Output the (x, y) coordinate of the center of the cell containing the given text.  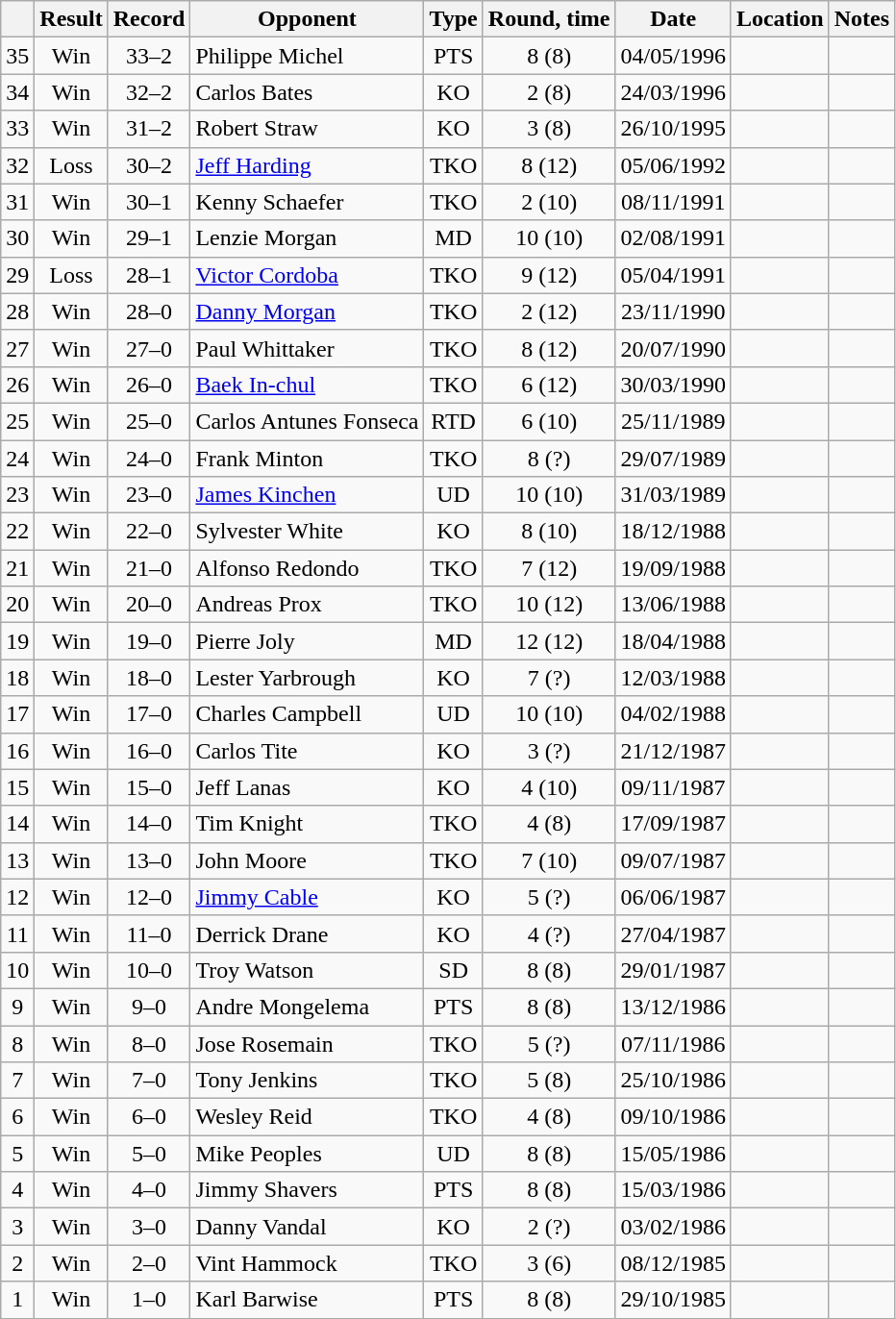
12–0 (149, 897)
6 (10) (549, 421)
23–0 (149, 495)
04/02/1988 (673, 714)
03/02/1986 (673, 1227)
18/12/1988 (673, 532)
Lenzie Morgan (308, 238)
07/11/1986 (673, 1043)
20/07/1990 (673, 348)
1 (17, 1300)
26/10/1995 (673, 129)
20 (17, 605)
5–0 (149, 1154)
29/07/1989 (673, 459)
15/03/1986 (673, 1190)
2–0 (149, 1263)
2 (8) (549, 92)
27–0 (149, 348)
17/09/1987 (673, 824)
05/06/1992 (673, 165)
22 (17, 532)
25/10/1986 (673, 1081)
Baek In-chul (308, 385)
9 (12) (549, 275)
35 (17, 56)
32–2 (149, 92)
02/08/1991 (673, 238)
17–0 (149, 714)
4 (17, 1190)
Opponent (308, 19)
4–0 (149, 1190)
Location (780, 19)
Kenny Schaefer (308, 202)
2 (10) (549, 202)
3 (17, 1227)
Victor Cordoba (308, 275)
2 (17, 1263)
Troy Watson (308, 970)
27/04/1987 (673, 933)
10 (17, 970)
Date (673, 19)
25 (17, 421)
14–0 (149, 824)
3 (6) (549, 1263)
19/09/1988 (673, 568)
Pierre Joly (308, 641)
18–0 (149, 678)
09/10/1986 (673, 1117)
26–0 (149, 385)
Alfonso Redondo (308, 568)
18 (17, 678)
24 (17, 459)
SD (454, 970)
28–0 (149, 311)
13/06/1988 (673, 605)
29/10/1985 (673, 1300)
33–2 (149, 56)
Lester Yarbrough (308, 678)
10 (12) (549, 605)
20–0 (149, 605)
10–0 (149, 970)
14 (17, 824)
Result (71, 19)
4 (10) (549, 787)
Jimmy Cable (308, 897)
05/04/1991 (673, 275)
23 (17, 495)
09/11/1987 (673, 787)
7 (10) (549, 860)
15/05/1986 (673, 1154)
5 (8) (549, 1081)
27 (17, 348)
4 (?) (549, 933)
Andre Mongelema (308, 1007)
15 (17, 787)
16–0 (149, 751)
12/03/1988 (673, 678)
04/05/1996 (673, 56)
Carlos Bates (308, 92)
7–0 (149, 1081)
12 (17, 897)
33 (17, 129)
11–0 (149, 933)
Karl Barwise (308, 1300)
3 (8) (549, 129)
7 (?) (549, 678)
29/01/1987 (673, 970)
25/11/1989 (673, 421)
18/04/1988 (673, 641)
1–0 (149, 1300)
30–1 (149, 202)
Mike Peoples (308, 1154)
Sylvester White (308, 532)
29–1 (149, 238)
Jeff Harding (308, 165)
31–2 (149, 129)
Wesley Reid (308, 1117)
RTD (454, 421)
Andreas Prox (308, 605)
8–0 (149, 1043)
19 (17, 641)
06/06/1987 (673, 897)
19–0 (149, 641)
7 (17, 1081)
3–0 (149, 1227)
30–2 (149, 165)
Notes (861, 19)
30 (17, 238)
16 (17, 751)
09/07/1987 (673, 860)
28 (17, 311)
Philippe Michel (308, 56)
28–1 (149, 275)
2 (12) (549, 311)
30/03/1990 (673, 385)
23/11/1990 (673, 311)
James Kinchen (308, 495)
Record (149, 19)
Tony Jenkins (308, 1081)
12 (12) (549, 641)
31/03/1989 (673, 495)
13/12/1986 (673, 1007)
9–0 (149, 1007)
Jose Rosemain (308, 1043)
Derrick Drane (308, 933)
29 (17, 275)
Type (454, 19)
Robert Straw (308, 129)
08/12/1985 (673, 1263)
Tim Knight (308, 824)
7 (12) (549, 568)
25–0 (149, 421)
Carlos Antunes Fonseca (308, 421)
Jimmy Shavers (308, 1190)
6 (12) (549, 385)
Vint Hammock (308, 1263)
Carlos Tite (308, 751)
Frank Minton (308, 459)
2 (?) (549, 1227)
22–0 (149, 532)
11 (17, 933)
Danny Morgan (308, 311)
Paul Whittaker (308, 348)
Jeff Lanas (308, 787)
Danny Vandal (308, 1227)
24–0 (149, 459)
8 (17, 1043)
John Moore (308, 860)
21–0 (149, 568)
13–0 (149, 860)
32 (17, 165)
6–0 (149, 1117)
21 (17, 568)
21/12/1987 (673, 751)
8 (?) (549, 459)
8 (10) (549, 532)
13 (17, 860)
Charles Campbell (308, 714)
Round, time (549, 19)
17 (17, 714)
9 (17, 1007)
15–0 (149, 787)
5 (17, 1154)
26 (17, 385)
3 (?) (549, 751)
31 (17, 202)
34 (17, 92)
24/03/1996 (673, 92)
08/11/1991 (673, 202)
6 (17, 1117)
